Identify which cell holds the provided text, then report its [X, Y] central coordinate. 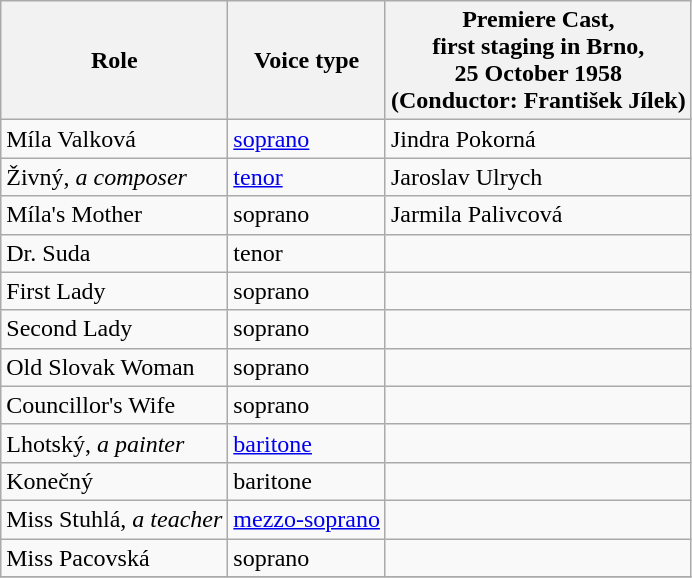
Miss Pacovská [114, 557]
Živný, a composer [114, 177]
Jaroslav Ulrych [538, 177]
Voice type [307, 60]
Councillor's Wife [114, 405]
Role [114, 60]
Jarmila Palivcová [538, 215]
Second Lady [114, 329]
Míla Valková [114, 139]
First Lady [114, 291]
mezzo-soprano [307, 519]
Miss Stuhlá, a teacher [114, 519]
Konečný [114, 481]
Lhotský, a painter [114, 443]
Jindra Pokorná [538, 139]
Old Slovak Woman [114, 367]
Míla's Mother [114, 215]
Premiere Cast,first staging in Brno,25 October 1958 (Conductor: František Jílek) [538, 60]
Dr. Suda [114, 253]
